Find where the given text appears and provide that cell's center as [x, y] coordinate. 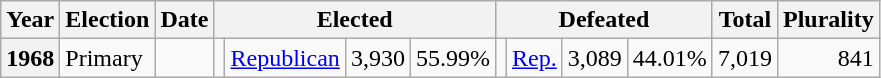
1968 [30, 58]
Defeated [604, 20]
44.01% [670, 58]
Election [108, 20]
Plurality [828, 20]
Republican [285, 58]
3,930 [378, 58]
3,089 [594, 58]
Rep. [535, 58]
Total [744, 20]
841 [828, 58]
Elected [355, 20]
Date [184, 20]
Primary [108, 58]
55.99% [452, 58]
7,019 [744, 58]
Year [30, 20]
